Determine the (X, Y) coordinate at the center of the cell enclosing the given text.  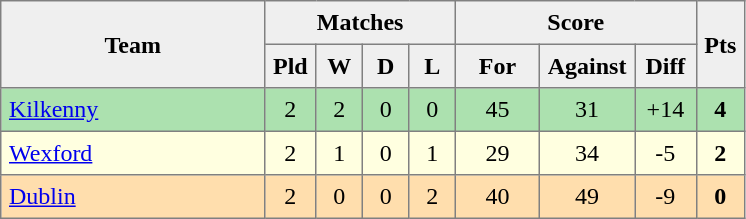
For (497, 66)
29 (497, 153)
Matches (360, 23)
-5 (666, 153)
31 (586, 110)
Diff (666, 66)
Team (133, 44)
34 (586, 153)
W (339, 66)
Dublin (133, 197)
Score (576, 23)
-9 (666, 197)
4 (720, 110)
49 (586, 197)
Kilkenny (133, 110)
45 (497, 110)
L (432, 66)
40 (497, 197)
Wexford (133, 153)
Pts (720, 44)
D (385, 66)
Against (586, 66)
Pld (290, 66)
+14 (666, 110)
